Pinpoint the cell where the given text exists, returning its (X, Y) midpoint coordinate. 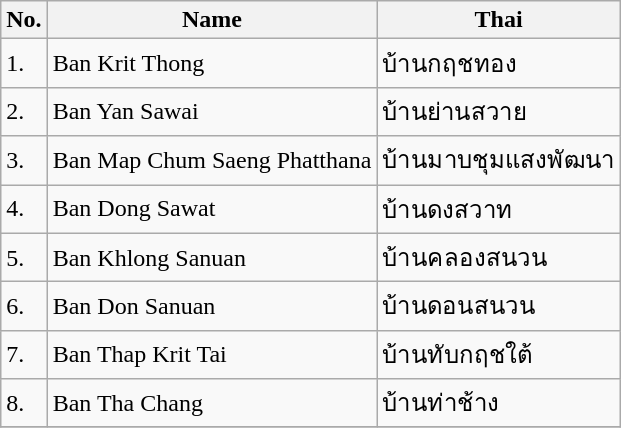
7. (24, 354)
บ้านดงสวาท (499, 208)
Ban Dong Sawat (212, 208)
บ้านย่านสวาย (499, 112)
3. (24, 160)
บ้านทับกฤชใต้ (499, 354)
Ban Don Sanuan (212, 306)
บ้านดอนสนวน (499, 306)
2. (24, 112)
No. (24, 20)
Ban Tha Chang (212, 404)
Ban Krit Thong (212, 64)
Ban Map Chum Saeng Phatthana (212, 160)
8. (24, 404)
5. (24, 258)
Ban Khlong Sanuan (212, 258)
4. (24, 208)
Thai (499, 20)
6. (24, 306)
บ้านคลองสนวน (499, 258)
Ban Thap Krit Tai (212, 354)
Ban Yan Sawai (212, 112)
บ้านกฤชทอง (499, 64)
บ้านท่าช้าง (499, 404)
Name (212, 20)
1. (24, 64)
บ้านมาบชุมแสงพัฒนา (499, 160)
